Return [x, y] of the center of cell containing provided text 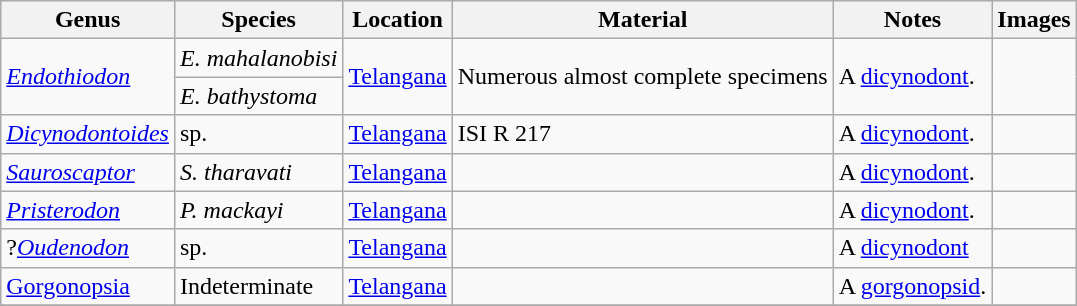
Endothiodon [88, 77]
A dicynodont [912, 248]
S. tharavati [258, 172]
E. mahalanobisi [258, 58]
Genus [88, 20]
Indeterminate [258, 286]
Material [642, 20]
Species [258, 20]
Location [398, 20]
Sauroscaptor [88, 172]
Images [1034, 20]
P. mackayi [258, 210]
Numerous almost complete specimens [642, 77]
ISI R 217 [642, 134]
Pristerodon [88, 210]
Dicynodontoides [88, 134]
A gorgonopsid. [912, 286]
?Oudenodon [88, 248]
Notes [912, 20]
Gorgonopsia [88, 286]
E. bathystoma [258, 96]
